Capture the cell that displays the provided text and extract its [X, Y] central coordinate. 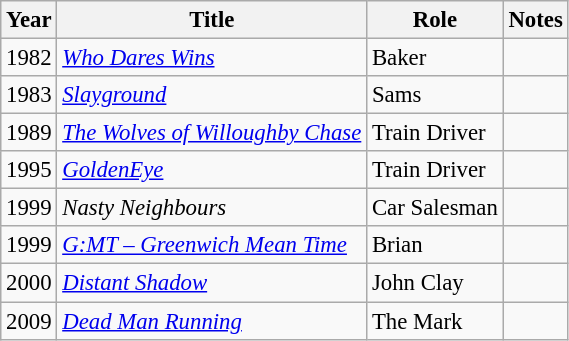
GoldenEye [212, 170]
Car Salesman [435, 208]
Sams [435, 95]
Role [435, 20]
2000 [29, 283]
The Wolves of Willoughby Chase [212, 133]
1989 [29, 133]
Nasty Neighbours [212, 208]
Who Dares Wins [212, 58]
G:MT – Greenwich Mean Time [212, 245]
1982 [29, 58]
Baker [435, 58]
John Clay [435, 283]
Title [212, 20]
1995 [29, 170]
Brian [435, 245]
The Mark [435, 321]
2009 [29, 321]
Dead Man Running [212, 321]
Distant Shadow [212, 283]
Notes [536, 20]
1983 [29, 95]
Slayground [212, 95]
Year [29, 20]
